For the text-containing cell, return its midpoint in (x, y) coordinate format. 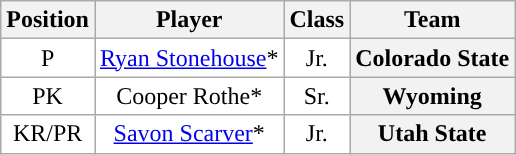
Colorado State (432, 58)
Position (48, 20)
Team (432, 20)
PK (48, 96)
Ryan Stonehouse* (188, 58)
P (48, 58)
Sr. (317, 96)
KR/PR (48, 134)
Utah State (432, 134)
Player (188, 20)
Savon Scarver* (188, 134)
Wyoming (432, 96)
Cooper Rothe* (188, 96)
Class (317, 20)
